Output the (X, Y) coordinate of the center of the cell containing the given text.  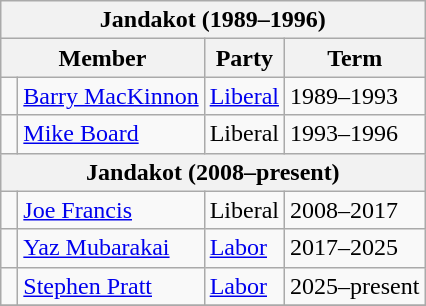
Joe Francis (111, 210)
Party (244, 58)
2008–2017 (355, 210)
Mike Board (111, 134)
Barry MacKinnon (111, 96)
1989–1993 (355, 96)
Jandakot (1989–1996) (213, 20)
2017–2025 (355, 248)
Stephen Pratt (111, 286)
Jandakot (2008–present) (213, 172)
Term (355, 58)
2025–present (355, 286)
1993–1996 (355, 134)
Yaz Mubarakai (111, 248)
Member (102, 58)
